Capture the cell that displays the provided text and extract its (x, y) central coordinate. 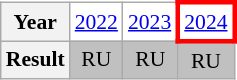
Result (36, 60)
2022 (96, 22)
2024 (206, 22)
2023 (150, 22)
Year (36, 22)
